Determine the [x, y] coordinate at the center of the cell enclosing the given text.  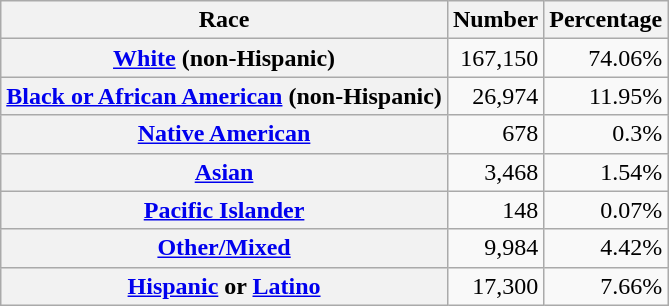
17,300 [495, 286]
Native American [224, 134]
Number [495, 20]
0.07% [606, 210]
26,974 [495, 96]
9,984 [495, 248]
4.42% [606, 248]
1.54% [606, 172]
0.3% [606, 134]
Percentage [606, 20]
167,150 [495, 58]
Race [224, 20]
Black or African American (non-Hispanic) [224, 96]
Other/Mixed [224, 248]
Pacific Islander [224, 210]
11.95% [606, 96]
74.06% [606, 58]
Asian [224, 172]
Hispanic or Latino [224, 286]
678 [495, 134]
7.66% [606, 286]
White (non-Hispanic) [224, 58]
3,468 [495, 172]
148 [495, 210]
